Find where the given text appears and provide that cell's center as [X, Y] coordinate. 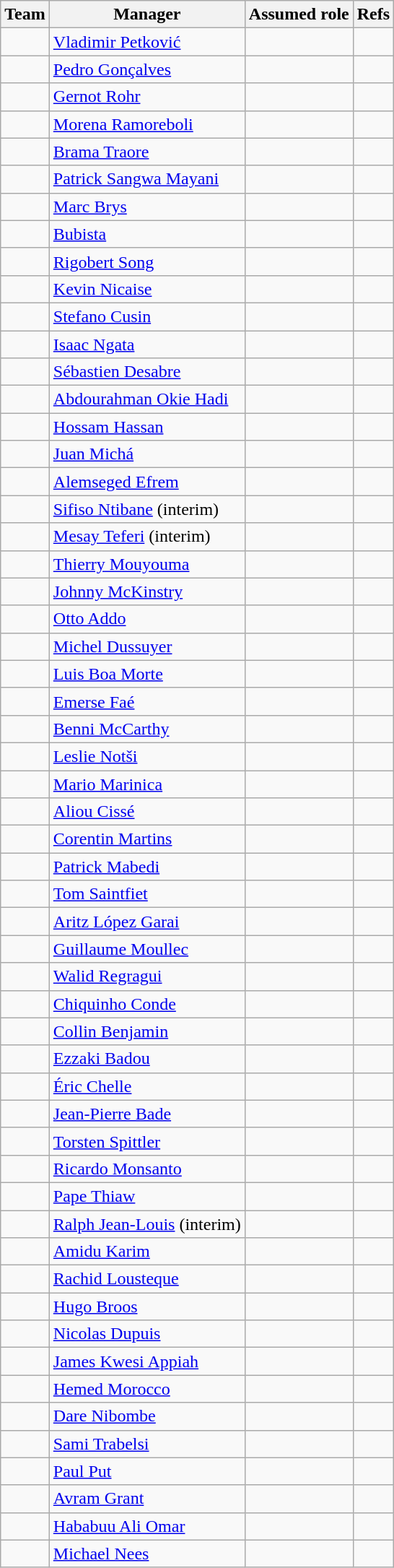
Bubista [147, 234]
Nicolas Dupuis [147, 1334]
Otto Addo [147, 619]
Corentin Martins [147, 839]
Isaac Ngata [147, 345]
Rachid Lousteque [147, 1279]
Marc Brys [147, 207]
Patrick Mabedi [147, 867]
Amidu Karim [147, 1252]
Benni McCarthy [147, 729]
Torsten Spittler [147, 1141]
Rigobert Song [147, 261]
Hugo Broos [147, 1307]
Mario Marinica [147, 784]
Leslie Notši [147, 756]
Ralph Jean-Louis (interim) [147, 1224]
Hababuu Ali Omar [147, 1526]
Collin Benjamin [147, 1031]
Tom Saintfiet [147, 894]
Johnny McKinstry [147, 592]
Aritz López Garai [147, 922]
Brama Traore [147, 152]
Michel Dussuyer [147, 646]
Sébastien Desabre [147, 372]
Ezzaki Badou [147, 1059]
Alemseged Efrem [147, 482]
Pape Thiaw [147, 1196]
James Kwesi Appiah [147, 1361]
Refs [373, 14]
Dare Nibombe [147, 1416]
Éric Chelle [147, 1086]
Mesay Teferi (interim) [147, 537]
Thierry Mouyouma [147, 564]
Pedro Gonçalves [147, 69]
Sifiso Ntibane (interim) [147, 509]
Jean-Pierre Bade [147, 1114]
Michael Nees [147, 1554]
Avram Grant [147, 1499]
Patrick Sangwa Mayani [147, 179]
Hossam Hassan [147, 427]
Aliou Cissé [147, 812]
Juan Michá [147, 454]
Luis Boa Morte [147, 674]
Ricardo Monsanto [147, 1169]
Walid Regragui [147, 976]
Guillaume Moullec [147, 949]
Vladimir Petković [147, 42]
Paul Put [147, 1471]
Emerse Faé [147, 701]
Chiquinho Conde [147, 1004]
Kevin Nicaise [147, 289]
Team [25, 14]
Manager [147, 14]
Sami Trabelsi [147, 1444]
Abdourahman Okie Hadi [147, 399]
Hemed Morocco [147, 1389]
Stefano Cusin [147, 316]
Gernot Rohr [147, 97]
Morena Ramoreboli [147, 124]
Assumed role [299, 14]
